Capture the cell that displays the provided text and extract its [X, Y] central coordinate. 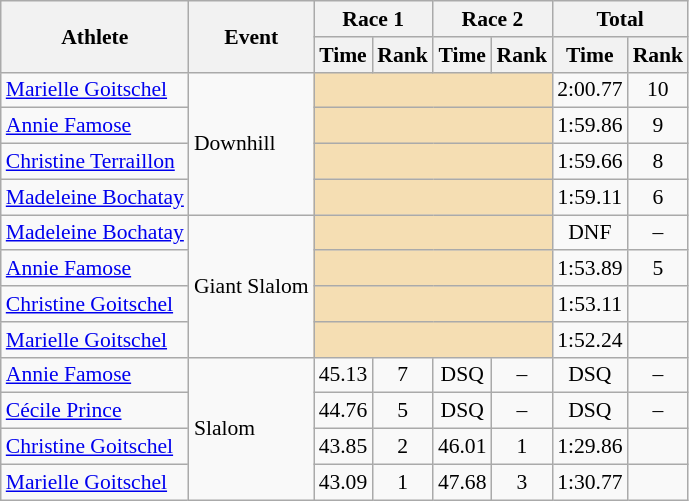
Cécile Prince [95, 411]
Total [620, 19]
Slalom [252, 428]
Giant Slalom [252, 286]
1:53.89 [590, 269]
9 [658, 126]
3 [522, 482]
6 [658, 197]
1:59.86 [590, 126]
DNF [590, 233]
2 [402, 447]
10 [658, 90]
1:52.24 [590, 340]
1:59.66 [590, 162]
7 [402, 375]
Athlete [95, 36]
1:53.11 [590, 304]
1:30.77 [590, 482]
8 [658, 162]
1:29.86 [590, 447]
Race 2 [492, 19]
43.09 [344, 482]
46.01 [462, 447]
44.76 [344, 411]
Christine Terraillon [95, 162]
1:59.11 [590, 197]
2:00.77 [590, 90]
Event [252, 36]
47.68 [462, 482]
45.13 [344, 375]
Race 1 [374, 19]
Downhill [252, 143]
43.85 [344, 447]
